Extract the [x, y] coordinate from the center of the cell holding the provided text.  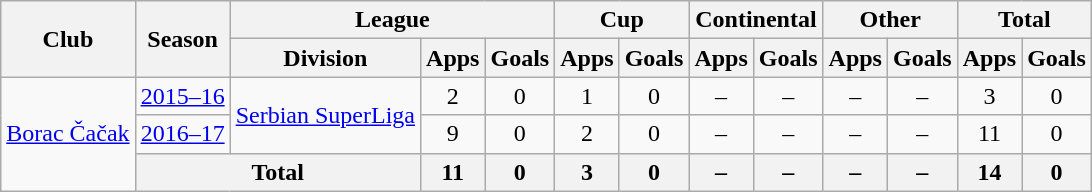
Season [182, 39]
Cup [622, 20]
Club [68, 39]
Serbian SuperLiga [325, 115]
9 [453, 134]
Division [325, 58]
1 [587, 96]
14 [989, 172]
Other [890, 20]
2015–16 [182, 96]
League [392, 20]
Continental [756, 20]
Borac Čačak [68, 134]
2016–17 [182, 134]
